Scan for the cell matching the given text and deliver its [X, Y] coordinate at center. 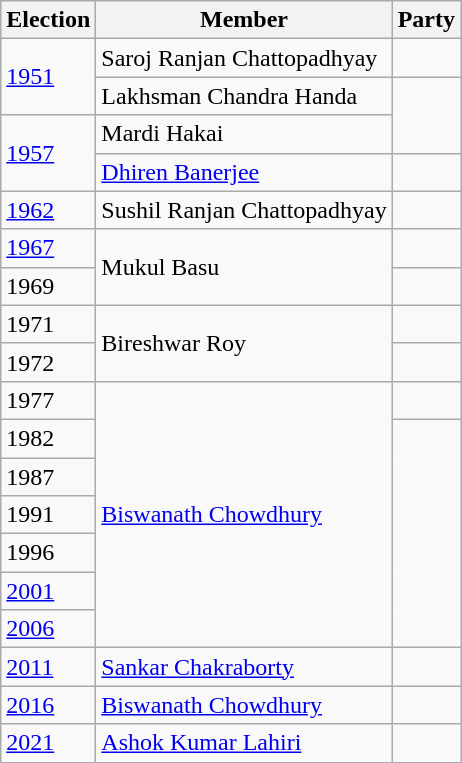
Election [48, 20]
1972 [48, 362]
Sushil Ranjan Chattopadhyay [244, 210]
Dhiren Banerjee [244, 172]
Party [426, 20]
1962 [48, 210]
1971 [48, 324]
Mardi Hakai [244, 134]
2001 [48, 591]
2011 [48, 667]
Member [244, 20]
1991 [48, 515]
Bireshwar Roy [244, 343]
2016 [48, 705]
1982 [48, 438]
1951 [48, 77]
Sankar Chakraborty [244, 667]
1969 [48, 286]
1967 [48, 248]
2021 [48, 743]
1987 [48, 477]
Lakhsman Chandra Handa [244, 96]
Mukul Basu [244, 267]
Ashok Kumar Lahiri [244, 743]
2006 [48, 629]
Saroj Ranjan Chattopadhyay [244, 58]
1957 [48, 153]
1996 [48, 553]
1977 [48, 400]
